From the cell containing the given text, extract its center point as [X, Y] coordinate. 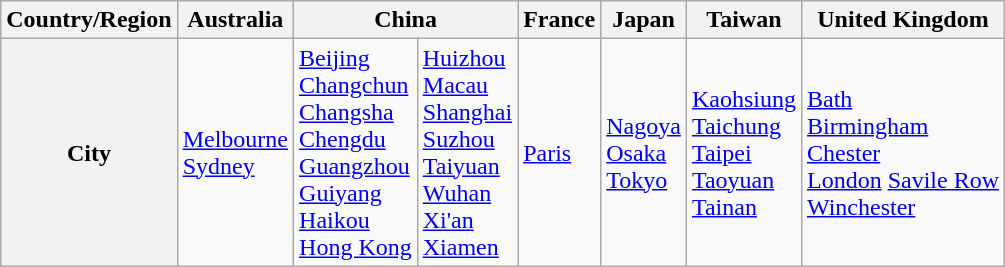
KaohsiungTaichungTaipeiTaoyuanTainan [744, 152]
HuizhouMacauShanghaiSuzhouTaiyuanWuhanXi'anXiamen [467, 152]
NagoyaOsakaTokyo [644, 152]
Taiwan [744, 20]
France [560, 20]
Japan [644, 20]
BeijingChangchunChangshaChengduGuangzhouGuiyangHaikouHong Kong [356, 152]
MelbourneSydney [235, 152]
BathBirminghamChesterLondon Savile RowWinchester [902, 152]
Paris [560, 152]
City [89, 152]
United Kingdom [902, 20]
China [406, 20]
Australia [235, 20]
Country/Region [89, 20]
